Extract the [X, Y] coordinate from the center of the cell holding the provided text.  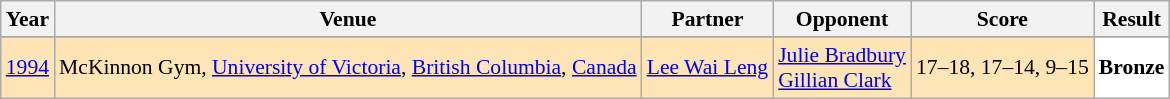
Julie Bradbury Gillian Clark [842, 68]
McKinnon Gym, University of Victoria, British Columbia, Canada [348, 68]
Opponent [842, 19]
Year [28, 19]
17–18, 17–14, 9–15 [1002, 68]
Bronze [1132, 68]
Score [1002, 19]
Venue [348, 19]
Partner [708, 19]
Lee Wai Leng [708, 68]
Result [1132, 19]
1994 [28, 68]
